Search for the cell housing the specified text and yield its [x, y] center coordinate. 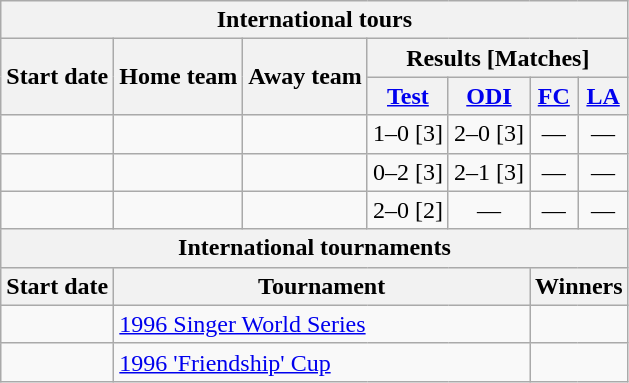
Results [Matches] [498, 58]
2–0 [3] [488, 134]
International tours [314, 20]
International tournaments [314, 248]
Test [408, 96]
2–1 [3] [488, 172]
FC [554, 96]
1–0 [3] [408, 134]
Home team [178, 77]
Winners [580, 286]
1996 Singer World Series [322, 324]
ODI [488, 96]
2–0 [2] [408, 210]
Tournament [322, 286]
0–2 [3] [408, 172]
1996 'Friendship' Cup [322, 362]
LA [603, 96]
Away team [306, 77]
